Search for the cell housing the specified text and yield its [x, y] center coordinate. 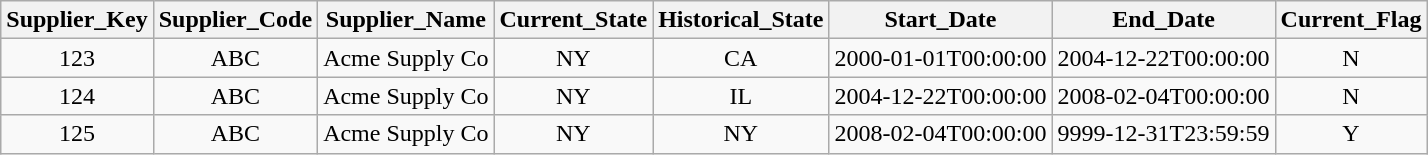
IL [741, 96]
Current_State [574, 20]
125 [77, 134]
123 [77, 58]
Current_Flag [1351, 20]
124 [77, 96]
2000-01-01T00:00:00 [940, 58]
CA [741, 58]
Supplier_Code [235, 20]
Start_Date [940, 20]
Y [1351, 134]
9999-12-31T23:59:59 [1164, 134]
Supplier_Name [406, 20]
Supplier_Key [77, 20]
Historical_State [741, 20]
End_Date [1164, 20]
